Search for the cell housing the specified text and yield its [X, Y] center coordinate. 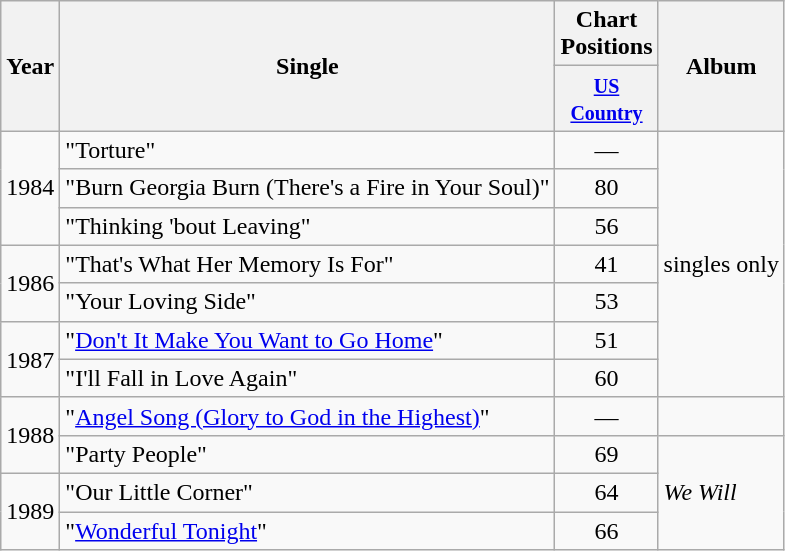
"Burn Georgia Burn (There's a Fire in Your Soul)" [308, 188]
"I'll Fall in Love Again" [308, 378]
53 [606, 302]
1989 [30, 511]
"Don't It Make You Want to Go Home" [308, 340]
"Thinking 'bout Leaving" [308, 226]
51 [606, 340]
66 [606, 531]
1987 [30, 359]
singles only [721, 264]
69 [606, 454]
US Country [606, 98]
"Wonderful Tonight" [308, 531]
Year [30, 66]
64 [606, 492]
80 [606, 188]
41 [606, 264]
Album [721, 66]
"Our Little Corner" [308, 492]
Single [308, 66]
"Your Loving Side" [308, 302]
We Will [721, 492]
1984 [30, 188]
56 [606, 226]
1988 [30, 435]
Chart Positions [606, 34]
"Angel Song (Glory to God in the Highest)" [308, 416]
"Torture" [308, 150]
"That's What Her Memory Is For" [308, 264]
60 [606, 378]
1986 [30, 283]
"Party People" [308, 454]
